For the text-containing cell, return its midpoint in (X, Y) coordinate format. 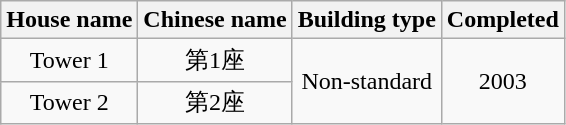
Non-standard (366, 82)
Tower 1 (70, 60)
Building type (366, 20)
第1座 (215, 60)
Completed (502, 20)
House name (70, 20)
第2座 (215, 102)
Chinese name (215, 20)
2003 (502, 82)
Tower 2 (70, 102)
